Capture the cell that displays the provided text and extract its (X, Y) central coordinate. 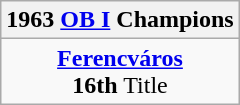
1963 OB I Champions (120, 20)
Ferencváros16th Title (120, 72)
